For the text-containing cell, return its midpoint in (x, y) coordinate format. 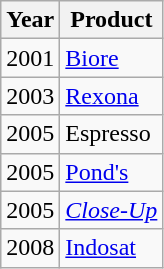
Espresso (112, 134)
Rexona (112, 96)
Pond's (112, 172)
2003 (30, 96)
Close-Up (112, 210)
Product (112, 20)
Biore (112, 58)
2008 (30, 248)
2001 (30, 58)
Year (30, 20)
Indosat (112, 248)
